Scan for the cell matching the given text and deliver its (X, Y) coordinate at center. 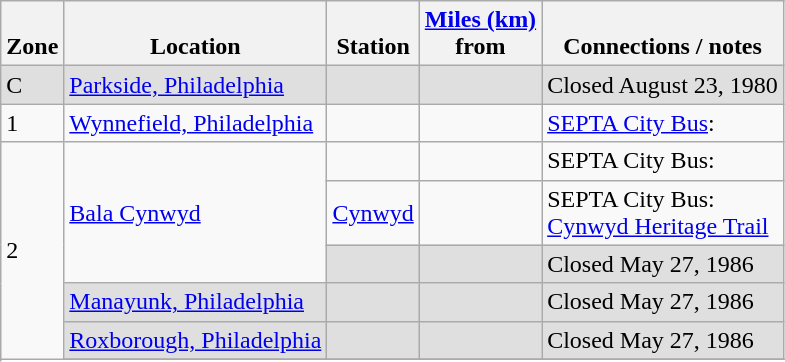
Miles (km)from (480, 34)
Location (196, 34)
Station (373, 34)
Bala Cynwyd (196, 212)
Closed August 23, 1980 (663, 85)
Parkside, Philadelphia (196, 85)
Connections / notes (663, 34)
SEPTA City Bus: Cynwyd Heritage Trail (663, 212)
Cynwyd (373, 212)
1 (32, 123)
Wynnefield, Philadelphia (196, 123)
Zone (32, 34)
2 (32, 250)
C (32, 85)
Manayunk, Philadelphia (196, 302)
Roxborough, Philadelphia (196, 340)
